Provide the [x, y] coordinate of the cell's center where the given text is located.  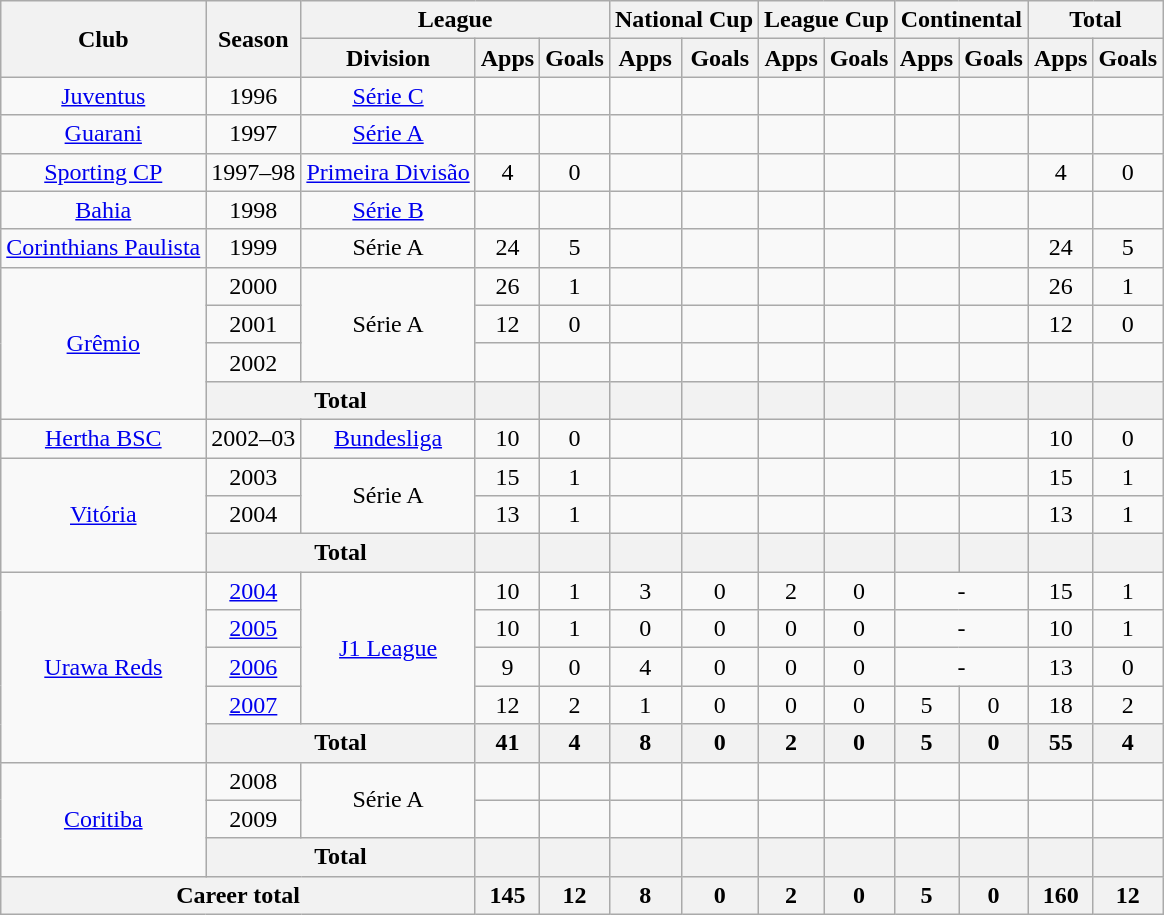
3 [645, 591]
League Cup [827, 20]
2002–03 [254, 438]
160 [1060, 895]
9 [507, 667]
Urawa Reds [104, 667]
1997–98 [254, 172]
Vitória [104, 515]
Club [104, 39]
Corinthians Paulista [104, 248]
1997 [254, 134]
Série C [388, 96]
Sporting CP [104, 172]
Coritiba [104, 819]
Division [388, 58]
55 [1060, 743]
Primeira Divisão [388, 172]
2003 [254, 477]
1999 [254, 248]
2000 [254, 286]
2002 [254, 362]
2006 [254, 667]
145 [507, 895]
1998 [254, 210]
Career total [238, 895]
National Cup [684, 20]
Hertha BSC [104, 438]
Juventus [104, 96]
League [456, 20]
2008 [254, 781]
J1 League [388, 648]
Bahia [104, 210]
Série B [388, 210]
18 [1060, 705]
2001 [254, 324]
2007 [254, 705]
2005 [254, 629]
Bundesliga [388, 438]
Season [254, 39]
41 [507, 743]
1996 [254, 96]
2009 [254, 819]
Continental [961, 20]
Guarani [104, 134]
Grêmio [104, 343]
